Capture the cell that displays the provided text and extract its [x, y] central coordinate. 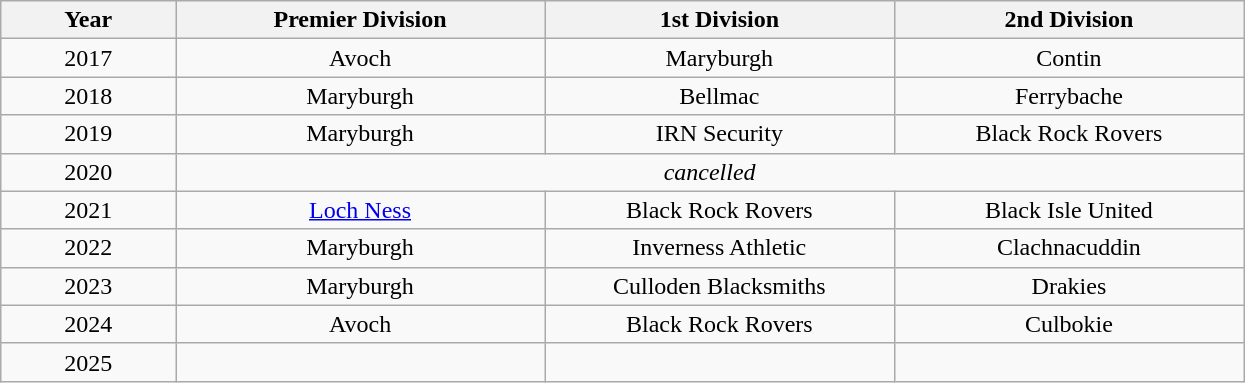
2nd Division [1069, 20]
Bellmac [720, 96]
2019 [88, 134]
Premier Division [360, 20]
cancelled [710, 172]
2024 [88, 324]
2023 [88, 286]
Year [88, 20]
Inverness Athletic [720, 248]
IRN Security [720, 134]
Culloden Blacksmiths [720, 286]
2020 [88, 172]
Contin [1069, 58]
Drakies [1069, 286]
Clachnacuddin [1069, 248]
Culbokie [1069, 324]
2025 [88, 362]
2017 [88, 58]
Black Isle United [1069, 210]
2021 [88, 210]
1st Division [720, 20]
2018 [88, 96]
Ferrybache [1069, 96]
Loch Ness [360, 210]
2022 [88, 248]
